Locate the cell with the specified text and output its [x, y] center coordinate. 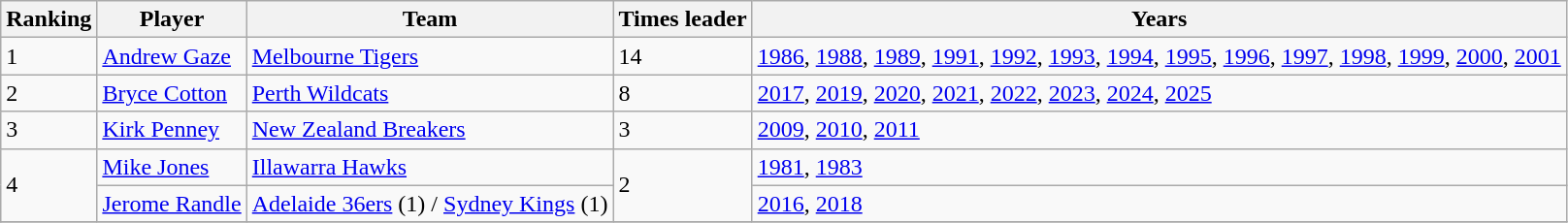
2017, 2019, 2020, 2021, 2022, 2023, 2024, 2025 [1159, 93]
2009, 2010, 2011 [1159, 130]
1 [49, 56]
Years [1159, 19]
Ranking [49, 19]
Team [430, 19]
Player [172, 19]
Jerome Randle [172, 204]
Mike Jones [172, 167]
Perth Wildcats [430, 93]
Times leader [683, 19]
4 [49, 185]
Melbourne Tigers [430, 56]
1981, 1983 [1159, 167]
8 [683, 93]
Bryce Cotton [172, 93]
Adelaide 36ers (1) / Sydney Kings (1) [430, 204]
14 [683, 56]
Illawarra Hawks [430, 167]
Andrew Gaze [172, 56]
2016, 2018 [1159, 204]
New Zealand Breakers [430, 130]
Kirk Penney [172, 130]
1986, 1988, 1989, 1991, 1992, 1993, 1994, 1995, 1996, 1997, 1998, 1999, 2000, 2001 [1159, 56]
